Return (x, y) of the center of cell containing provided text 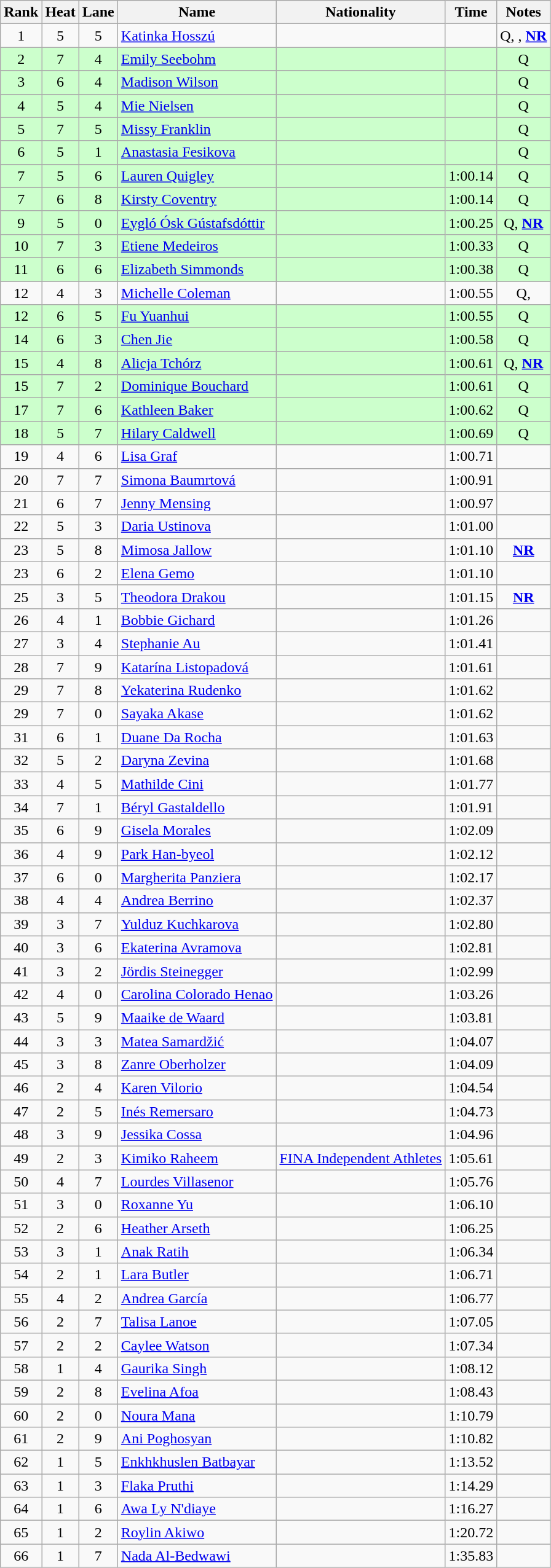
31 (21, 737)
Andrea García (197, 1298)
Roxanne Yu (197, 1205)
Chen Jie (197, 340)
Anastasia Fesikova (197, 152)
35 (21, 831)
17 (21, 410)
1:02.99 (471, 971)
Rank (21, 12)
Elena Gemo (197, 573)
1:05.76 (471, 1182)
1:00.97 (471, 503)
Margherita Panziera (197, 877)
10 (21, 246)
27 (21, 643)
1:00.91 (471, 480)
Gaurika Singh (197, 1368)
1:06.71 (471, 1275)
32 (21, 761)
Lisa Graf (197, 457)
Mie Nielsen (197, 106)
60 (21, 1415)
Maaike de Waard (197, 1017)
33 (21, 784)
1:00.69 (471, 433)
48 (21, 1135)
53 (21, 1252)
Kathleen Baker (197, 410)
Lane (98, 12)
Michelle Coleman (197, 293)
Q, , NR (524, 36)
1:20.72 (471, 1532)
Jördis Steinegger (197, 971)
Zanre Oberholzer (197, 1065)
44 (21, 1041)
1:03.81 (471, 1017)
61 (21, 1439)
Missy Franklin (197, 129)
Karen Vilorio (197, 1088)
1:01.15 (471, 597)
Emily Seebohm (197, 59)
1:01.61 (471, 667)
1:02.81 (471, 947)
Lara Butler (197, 1275)
Alicja Tchórz (197, 363)
1:05.61 (471, 1158)
28 (21, 667)
Kirsty Coventry (197, 199)
1:00.71 (471, 457)
Caylee Watson (197, 1345)
46 (21, 1088)
1:02.80 (471, 924)
Duane Da Rocha (197, 737)
25 (21, 597)
22 (21, 527)
1:00.25 (471, 222)
1:06.10 (471, 1205)
40 (21, 947)
Simona Baumrtová (197, 480)
57 (21, 1345)
1:04.73 (471, 1111)
1:00.38 (471, 269)
FINA Independent Athletes (360, 1158)
Heather Arseth (197, 1228)
Lauren Quigley (197, 176)
Talisa Lanoe (197, 1322)
65 (21, 1532)
Evelina Afoa (197, 1392)
1:04.07 (471, 1041)
1:04.96 (471, 1135)
1:01.68 (471, 761)
36 (21, 854)
Roylin Akiwo (197, 1532)
Béryl Gastaldello (197, 807)
45 (21, 1065)
59 (21, 1392)
Elizabeth Simmonds (197, 269)
Kimiko Raheem (197, 1158)
20 (21, 480)
1:07.05 (471, 1322)
1:02.37 (471, 901)
Nada Al-Bedwawi (197, 1556)
66 (21, 1556)
1:01.77 (471, 784)
37 (21, 877)
1:13.52 (471, 1462)
Jessika Cossa (197, 1135)
50 (21, 1182)
Anak Ratih (197, 1252)
Flaka Pruthi (197, 1486)
1:02.12 (471, 854)
41 (21, 971)
1:01.00 (471, 527)
Madison Wilson (197, 82)
Hilary Caldwell (197, 433)
Ani Poghosyan (197, 1439)
1:00.62 (471, 410)
1:04.54 (471, 1088)
Stephanie Au (197, 643)
64 (21, 1509)
Mimosa Jallow (197, 550)
Park Han-byeol (197, 854)
Matea Samardžić (197, 1041)
1:01.41 (471, 643)
Noura Mana (197, 1415)
Katinka Hosszú (197, 36)
1:06.77 (471, 1298)
43 (21, 1017)
Fu Yuanhui (197, 316)
1:01.91 (471, 807)
Katarína Listopadová (197, 667)
Time (471, 12)
49 (21, 1158)
1:14.29 (471, 1486)
Mathilde Cini (197, 784)
1:06.34 (471, 1252)
Heat (60, 12)
47 (21, 1111)
1:08.43 (471, 1392)
Q, (524, 293)
1:08.12 (471, 1368)
Theodora Drakou (197, 597)
1:01.63 (471, 737)
1:02.17 (471, 877)
Eygló Ósk Gústafsdóttir (197, 222)
Daria Ustinova (197, 527)
Bobbie Gichard (197, 620)
21 (21, 503)
Awa Ly N'diaye (197, 1509)
58 (21, 1368)
1:07.34 (471, 1345)
Yekaterina Rudenko (197, 691)
1:10.82 (471, 1439)
52 (21, 1228)
Lourdes Villasenor (197, 1182)
1:02.09 (471, 831)
Andrea Berrino (197, 901)
1:35.83 (471, 1556)
Yulduz Kuchkarova (197, 924)
42 (21, 994)
54 (21, 1275)
1:01.26 (471, 620)
55 (21, 1298)
Nationality (360, 12)
Notes (524, 12)
18 (21, 433)
Enkhkhuslen Batbayar (197, 1462)
11 (21, 269)
56 (21, 1322)
14 (21, 340)
19 (21, 457)
62 (21, 1462)
1:00.33 (471, 246)
Ekaterina Avramova (197, 947)
26 (21, 620)
Inés Remersaro (197, 1111)
39 (21, 924)
Gisela Morales (197, 831)
63 (21, 1486)
1:10.79 (471, 1415)
Name (197, 12)
34 (21, 807)
Etiene Medeiros (197, 246)
1:00.58 (471, 340)
Dominique Bouchard (197, 386)
1:16.27 (471, 1509)
1:04.09 (471, 1065)
51 (21, 1205)
Carolina Colorado Henao (197, 994)
1:06.25 (471, 1228)
38 (21, 901)
Sayaka Akase (197, 714)
1:03.26 (471, 994)
Daryna Zevina (197, 761)
Jenny Mensing (197, 503)
